Find where the given text appears and provide that cell's center as [x, y] coordinate. 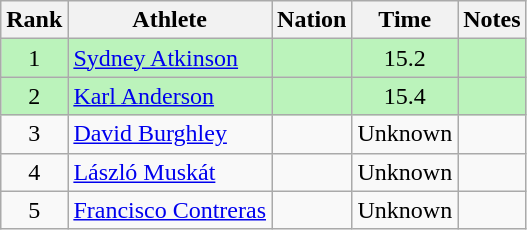
1 [34, 58]
Time [405, 20]
Athlete [170, 20]
Francisco Contreras [170, 210]
Nation [312, 20]
László Muskát [170, 172]
5 [34, 210]
3 [34, 134]
David Burghley [170, 134]
Rank [34, 20]
Sydney Atkinson [170, 58]
4 [34, 172]
Karl Anderson [170, 96]
2 [34, 96]
Notes [492, 20]
15.2 [405, 58]
15.4 [405, 96]
